Search for the cell housing the specified text and yield its [x, y] center coordinate. 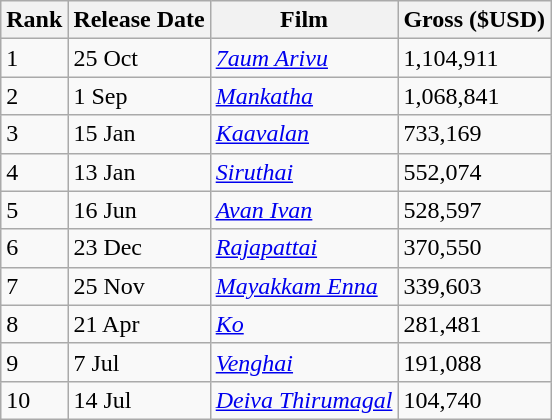
Avan Ivan [304, 210]
16 Jun [139, 210]
733,169 [474, 134]
1 [34, 58]
Siruthai [304, 172]
6 [34, 248]
339,603 [474, 286]
2 [34, 96]
Film [304, 20]
Mayakkam Enna [304, 286]
7aum Arivu [304, 58]
5 [34, 210]
Rank [34, 20]
552,074 [474, 172]
1,068,841 [474, 96]
528,597 [474, 210]
4 [34, 172]
Venghai [304, 362]
Rajapattai [304, 248]
1,104,911 [474, 58]
13 Jan [139, 172]
7 Jul [139, 362]
281,481 [474, 324]
Mankatha [304, 96]
15 Jan [139, 134]
191,088 [474, 362]
Gross ($USD) [474, 20]
21 Apr [139, 324]
Deiva Thirumagal [304, 400]
14 Jul [139, 400]
104,740 [474, 400]
7 [34, 286]
Kaavalan [304, 134]
3 [34, 134]
Release Date [139, 20]
Ko [304, 324]
23 Dec [139, 248]
370,550 [474, 248]
9 [34, 362]
10 [34, 400]
1 Sep [139, 96]
8 [34, 324]
25 Nov [139, 286]
25 Oct [139, 58]
